Return [x, y] of the center of cell containing provided text 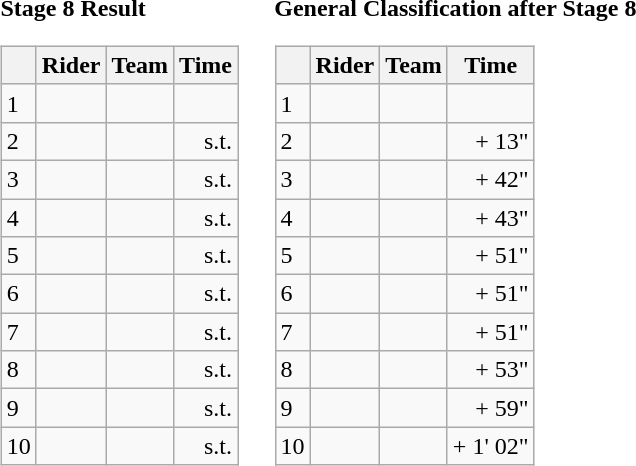
+ 13" [490, 141]
+ 42" [490, 179]
+ 53" [490, 370]
+ 59" [490, 408]
+ 1' 02" [490, 446]
+ 43" [490, 217]
